Extract the [X, Y] coordinate from the center of the cell holding the provided text.  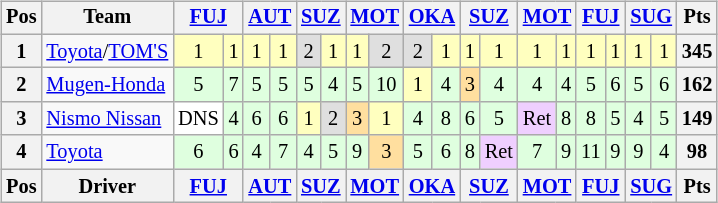
Mugen-Honda [107, 85]
11 [590, 152]
345 [697, 51]
Toyota [107, 152]
DNS [198, 119]
Team [107, 18]
98 [697, 152]
Driver [107, 186]
162 [697, 85]
Nismo Nissan [107, 119]
Toyota/TOM'S [107, 51]
10 [386, 85]
149 [697, 119]
